Scan for the cell matching the given text and deliver its [X, Y] coordinate at center. 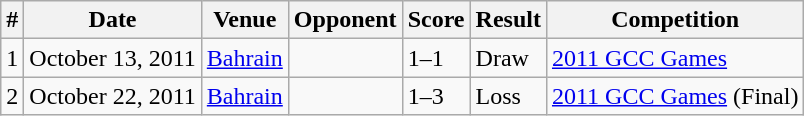
Result [508, 20]
1 [12, 58]
Opponent [345, 20]
1–3 [436, 96]
Draw [508, 58]
2 [12, 96]
Loss [508, 96]
# [12, 20]
1–1 [436, 58]
Score [436, 20]
Venue [244, 20]
2011 GCC Games [674, 58]
Date [112, 20]
2011 GCC Games (Final) [674, 96]
October 13, 2011 [112, 58]
Competition [674, 20]
October 22, 2011 [112, 96]
